Extract the (x, y) coordinate from the center of the cell holding the provided text.  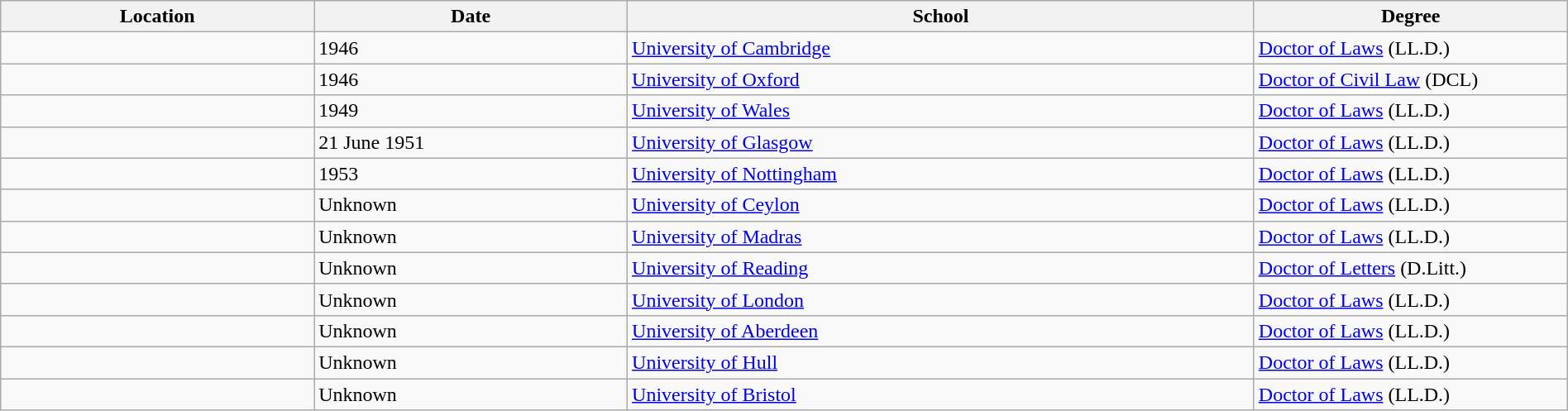
University of London (941, 299)
University of Hull (941, 362)
Date (471, 17)
School (941, 17)
University of Cambridge (941, 48)
University of Bristol (941, 394)
1953 (471, 174)
University of Reading (941, 268)
21 June 1951 (471, 142)
University of Wales (941, 111)
Doctor of Civil Law (DCL) (1411, 79)
Doctor of Letters (D.Litt.) (1411, 268)
Location (157, 17)
University of Oxford (941, 79)
University of Madras (941, 237)
Degree (1411, 17)
University of Nottingham (941, 174)
1949 (471, 111)
University of Aberdeen (941, 331)
University of Glasgow (941, 142)
University of Ceylon (941, 205)
